Locate the cell with the specified text and output its (x, y) center coordinate. 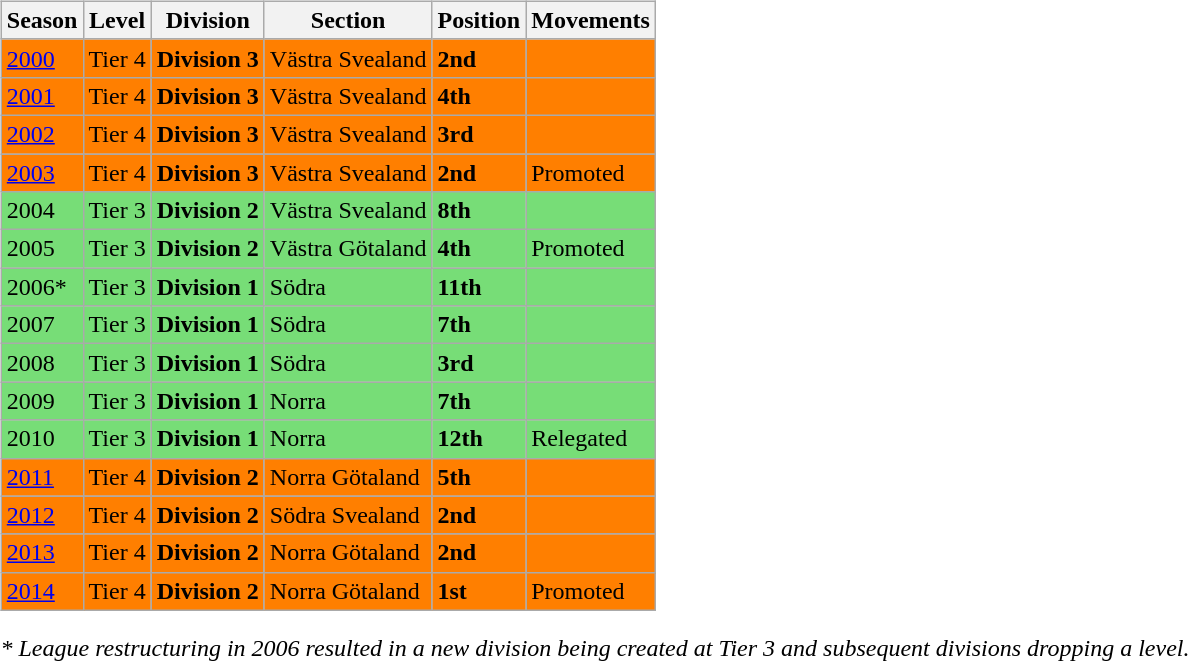
Relegated (591, 439)
2013 (42, 553)
1st (479, 591)
2007 (42, 325)
2006* (42, 287)
2000 (42, 58)
Södra Svealand (348, 515)
5th (479, 477)
2004 (42, 211)
2005 (42, 249)
2002 (42, 134)
2012 (42, 515)
Movements (591, 20)
12th (479, 439)
2001 (42, 96)
2011 (42, 477)
8th (479, 211)
2008 (42, 363)
2003 (42, 173)
2010 (42, 439)
Season (42, 20)
Position (479, 20)
11th (479, 287)
Västra Götaland (348, 249)
Section (348, 20)
2014 (42, 591)
Level (117, 20)
2009 (42, 401)
Division (208, 20)
